Scan for the cell matching the given text and deliver its (x, y) coordinate at center. 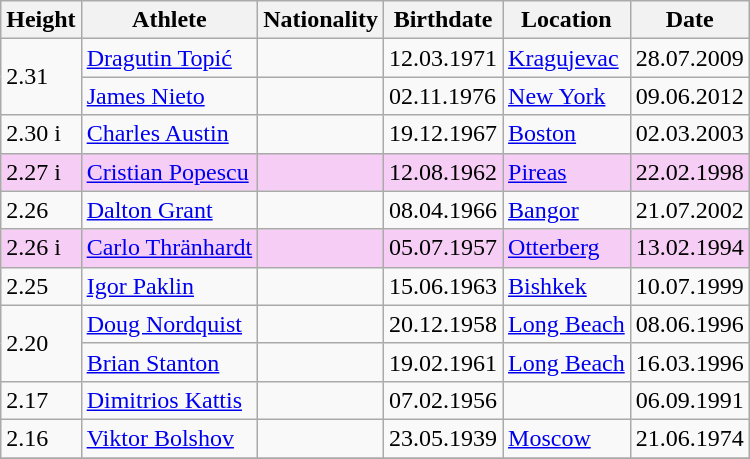
08.06.1996 (690, 324)
2.20 (41, 343)
06.09.1991 (690, 400)
2.17 (41, 400)
08.04.1966 (442, 210)
Height (41, 20)
19.12.1967 (442, 134)
2.26 i (41, 248)
Viktor Bolshov (170, 438)
20.12.1958 (442, 324)
Cristian Popescu (170, 172)
Date (690, 20)
2.27 i (41, 172)
23.05.1939 (442, 438)
Birthdate (442, 20)
2.26 (41, 210)
2.25 (41, 286)
02.11.1976 (442, 96)
Pireas (567, 172)
Charles Austin (170, 134)
2.30 i (41, 134)
Igor Paklin (170, 286)
22.02.1998 (690, 172)
07.02.1956 (442, 400)
Dragutin Topić (170, 58)
Otterberg (567, 248)
13.02.1994 (690, 248)
16.03.1996 (690, 362)
21.06.1974 (690, 438)
Location (567, 20)
Doug Nordquist (170, 324)
Boston (567, 134)
Brian Stanton (170, 362)
28.07.2009 (690, 58)
Dimitrios Kattis (170, 400)
05.07.1957 (442, 248)
2.16 (41, 438)
Nationality (321, 20)
12.08.1962 (442, 172)
2.31 (41, 77)
James Nieto (170, 96)
Athlete (170, 20)
21.07.2002 (690, 210)
New York (567, 96)
02.03.2003 (690, 134)
12.03.1971 (442, 58)
15.06.1963 (442, 286)
Kragujevac (567, 58)
Moscow (567, 438)
09.06.2012 (690, 96)
Dalton Grant (170, 210)
19.02.1961 (442, 362)
Carlo Thränhardt (170, 248)
Bangor (567, 210)
Bishkek (567, 286)
10.07.1999 (690, 286)
